Detect which cell encompasses the target text, then output its (X, Y) center coordinate. 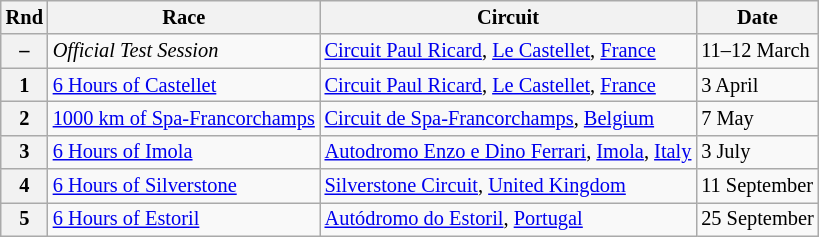
Autodromo Enzo e Dino Ferrari, Imola, Italy (508, 152)
Circuit de Spa-Francorchamps, Belgium (508, 118)
4 (24, 186)
3 April (757, 85)
11 September (757, 186)
Autódromo do Estoril, Portugal (508, 219)
6 Hours of Silverstone (184, 186)
5 (24, 219)
25 September (757, 219)
11–12 March (757, 51)
2 (24, 118)
– (24, 51)
7 May (757, 118)
Race (184, 17)
Date (757, 17)
6 Hours of Imola (184, 152)
3 (24, 152)
6 Hours of Estoril (184, 219)
Silverstone Circuit, United Kingdom (508, 186)
6 Hours of Castellet (184, 85)
1000 km of Spa-Francorchamps (184, 118)
3 July (757, 152)
Rnd (24, 17)
Official Test Session (184, 51)
Circuit (508, 17)
1 (24, 85)
